Output the [x, y] coordinate of the center of the cell containing the given text.  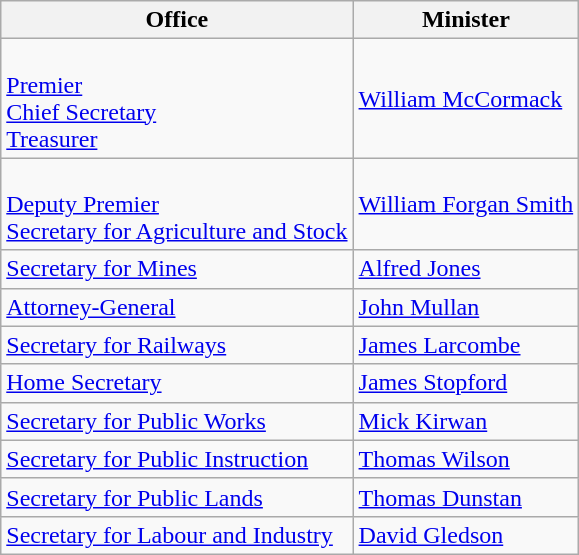
Home Secretary [177, 383]
Secretary for Railways [177, 345]
Thomas Dunstan [466, 497]
Mick Kirwan [466, 421]
Premier Chief Secretary Treasurer [177, 98]
Alfred Jones [466, 269]
Thomas Wilson [466, 459]
Secretary for Public Works [177, 421]
David Gledson [466, 535]
Office [177, 20]
Attorney-General [177, 307]
Secretary for Mines [177, 269]
John Mullan [466, 307]
William McCormack [466, 98]
Secretary for Labour and Industry [177, 535]
Deputy Premier Secretary for Agriculture and Stock [177, 204]
James Larcombe [466, 345]
William Forgan Smith [466, 204]
James Stopford [466, 383]
Minister [466, 20]
Secretary for Public Instruction [177, 459]
Secretary for Public Lands [177, 497]
